Detect which cell encompasses the target text, then output its (X, Y) center coordinate. 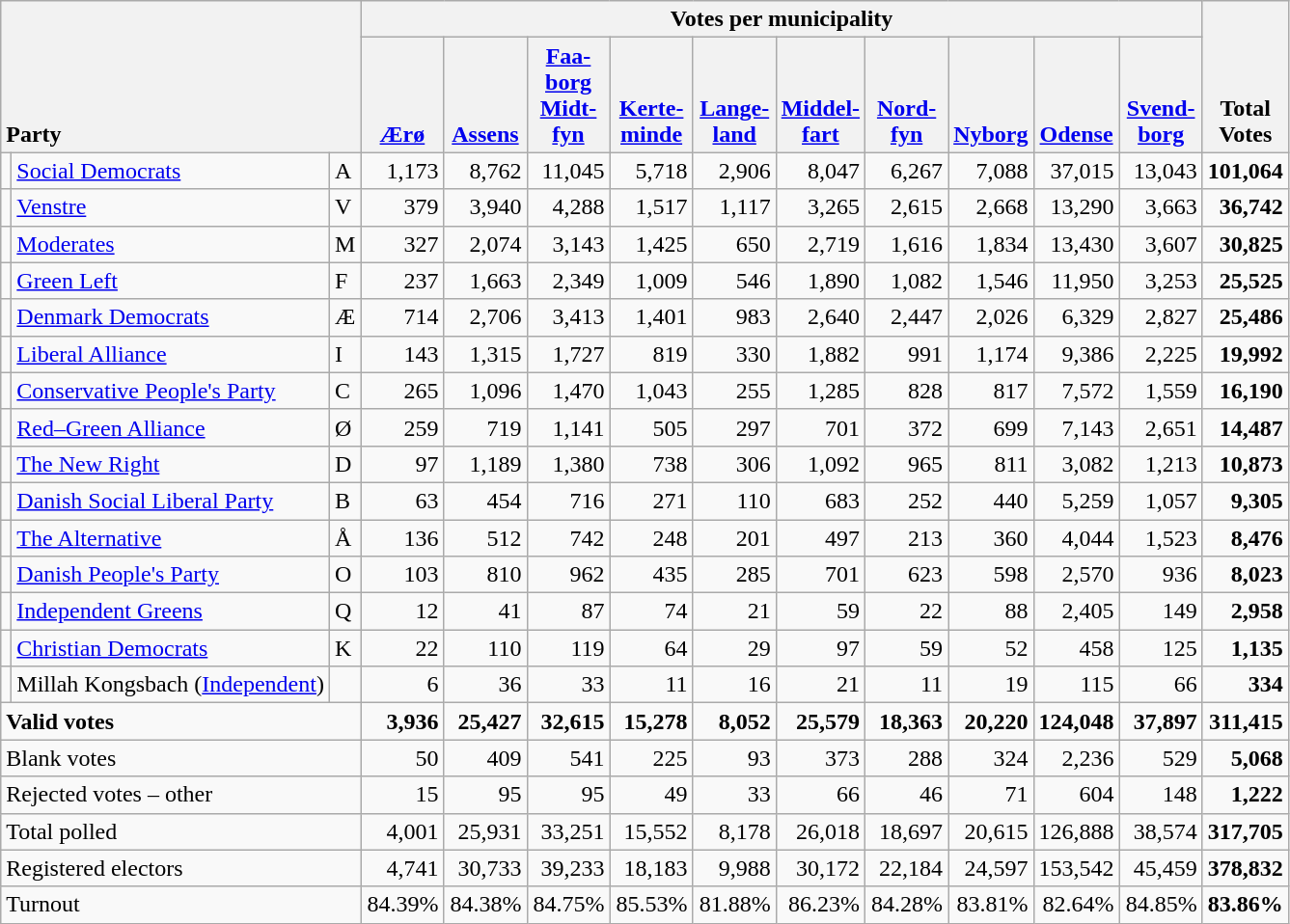
Æ (344, 317)
317,705 (1245, 831)
84.85% (1161, 905)
Conservative People's Party (171, 391)
962 (568, 575)
30,825 (1245, 244)
18,363 (907, 721)
83.81% (991, 905)
1,727 (568, 354)
84.39% (402, 905)
A (344, 171)
24,597 (991, 868)
25,486 (1245, 317)
25,427 (485, 721)
2,570 (1077, 575)
4,288 (568, 207)
541 (568, 758)
13,290 (1077, 207)
2,225 (1161, 354)
8,476 (1245, 537)
714 (402, 317)
738 (651, 464)
22,184 (907, 868)
11,045 (568, 171)
103 (402, 575)
119 (568, 648)
37,897 (1161, 721)
82.64% (1077, 905)
Odense (1077, 95)
252 (907, 501)
Registered electors (181, 868)
Party (181, 77)
454 (485, 501)
1,882 (820, 354)
Red–Green Alliance (171, 427)
C (344, 391)
84.38% (485, 905)
8,023 (1245, 575)
1,380 (568, 464)
1,546 (991, 281)
Danish Social Liberal Party (171, 501)
11,950 (1077, 281)
409 (485, 758)
683 (820, 501)
Nord- fyn (907, 95)
26,018 (820, 831)
3,143 (568, 244)
25,579 (820, 721)
546 (734, 281)
7,143 (1077, 427)
Danish People's Party (171, 575)
9,988 (734, 868)
36,742 (1245, 207)
334 (1245, 685)
39,233 (568, 868)
2,719 (820, 244)
1,174 (991, 354)
85.53% (651, 905)
B (344, 501)
285 (734, 575)
1,043 (651, 391)
16 (734, 685)
373 (820, 758)
Svend- borg (1161, 95)
K (344, 648)
4,044 (1077, 537)
3,940 (485, 207)
Ærø (402, 95)
1,082 (907, 281)
Blank votes (181, 758)
Votes per municipality (782, 19)
213 (907, 537)
Turnout (181, 905)
311,415 (1245, 721)
Independent Greens (171, 611)
379 (402, 207)
88 (991, 611)
18,183 (651, 868)
Rejected votes – other (181, 795)
45,459 (1161, 868)
16,190 (1245, 391)
V (344, 207)
1,616 (907, 244)
13,043 (1161, 171)
2,349 (568, 281)
38,574 (1161, 831)
1,523 (1161, 537)
3,663 (1161, 207)
604 (1077, 795)
2,026 (991, 317)
1,141 (568, 427)
810 (485, 575)
225 (651, 758)
271 (651, 501)
1,092 (820, 464)
2,827 (1161, 317)
O (344, 575)
719 (485, 427)
Nyborg (991, 95)
136 (402, 537)
1,890 (820, 281)
7,572 (1077, 391)
Green Left (171, 281)
36 (485, 685)
15,552 (651, 831)
8,052 (734, 721)
288 (907, 758)
742 (568, 537)
Denmark Democrats (171, 317)
378,832 (1245, 868)
1,285 (820, 391)
9,305 (1245, 501)
5,718 (651, 171)
41 (485, 611)
1,189 (485, 464)
13,430 (1077, 244)
Social Democrats (171, 171)
2,236 (1077, 758)
2,074 (485, 244)
14,487 (1245, 427)
Middel- fart (820, 95)
125 (1161, 648)
965 (907, 464)
1,559 (1161, 391)
1,009 (651, 281)
2,668 (991, 207)
2,615 (907, 207)
46 (907, 795)
Å (344, 537)
306 (734, 464)
D (344, 464)
25,525 (1245, 281)
52 (991, 648)
Faa- borg Midt- fyn (568, 95)
598 (991, 575)
87 (568, 611)
1,135 (1245, 648)
Ø (344, 427)
623 (907, 575)
84.75% (568, 905)
50 (402, 758)
297 (734, 427)
15,278 (651, 721)
81.88% (734, 905)
3,253 (1161, 281)
Total polled (181, 831)
15 (402, 795)
8,178 (734, 831)
12 (402, 611)
5,068 (1245, 758)
49 (651, 795)
Total Votes (1245, 77)
30,172 (820, 868)
19 (991, 685)
505 (651, 427)
1,401 (651, 317)
33,251 (568, 831)
1,834 (991, 244)
6,267 (907, 171)
4,001 (402, 831)
101,064 (1245, 171)
324 (991, 758)
The New Right (171, 464)
2,958 (1245, 611)
32,615 (568, 721)
153,542 (1077, 868)
115 (1077, 685)
10,873 (1245, 464)
1,425 (651, 244)
Kerte- minde (651, 95)
Assens (485, 95)
25,931 (485, 831)
1,096 (485, 391)
30,733 (485, 868)
2,405 (1077, 611)
63 (402, 501)
1,173 (402, 171)
497 (820, 537)
372 (907, 427)
828 (907, 391)
Christian Democrats (171, 648)
3,936 (402, 721)
8,762 (485, 171)
259 (402, 427)
Venstre (171, 207)
4,741 (402, 868)
991 (907, 354)
1,117 (734, 207)
248 (651, 537)
Lange- land (734, 95)
3,082 (1077, 464)
201 (734, 537)
64 (651, 648)
143 (402, 354)
18,697 (907, 831)
20,615 (991, 831)
93 (734, 758)
440 (991, 501)
2,651 (1161, 427)
2,640 (820, 317)
19,992 (1245, 354)
2,706 (485, 317)
Millah Kongsbach (Independent) (171, 685)
The Alternative (171, 537)
20,220 (991, 721)
83.86% (1245, 905)
F (344, 281)
1,663 (485, 281)
237 (402, 281)
699 (991, 427)
360 (991, 537)
819 (651, 354)
Liberal Alliance (171, 354)
29 (734, 648)
1,057 (1161, 501)
255 (734, 391)
Q (344, 611)
86.23% (820, 905)
1,470 (568, 391)
330 (734, 354)
327 (402, 244)
512 (485, 537)
148 (1161, 795)
5,259 (1077, 501)
265 (402, 391)
6 (402, 685)
458 (1077, 648)
3,413 (568, 317)
1,315 (485, 354)
37,015 (1077, 171)
7,088 (991, 171)
6,329 (1077, 317)
74 (651, 611)
Moderates (171, 244)
1,517 (651, 207)
3,607 (1161, 244)
529 (1161, 758)
3,265 (820, 207)
817 (991, 391)
811 (991, 464)
2,906 (734, 171)
84.28% (907, 905)
149 (1161, 611)
126,888 (1077, 831)
716 (568, 501)
8,047 (820, 171)
9,386 (1077, 354)
2,447 (907, 317)
936 (1161, 575)
I (344, 354)
1,213 (1161, 464)
650 (734, 244)
983 (734, 317)
1,222 (1245, 795)
71 (991, 795)
M (344, 244)
124,048 (1077, 721)
Valid votes (181, 721)
435 (651, 575)
